Determine the (X, Y) coordinate at the center of the cell enclosing the given text.  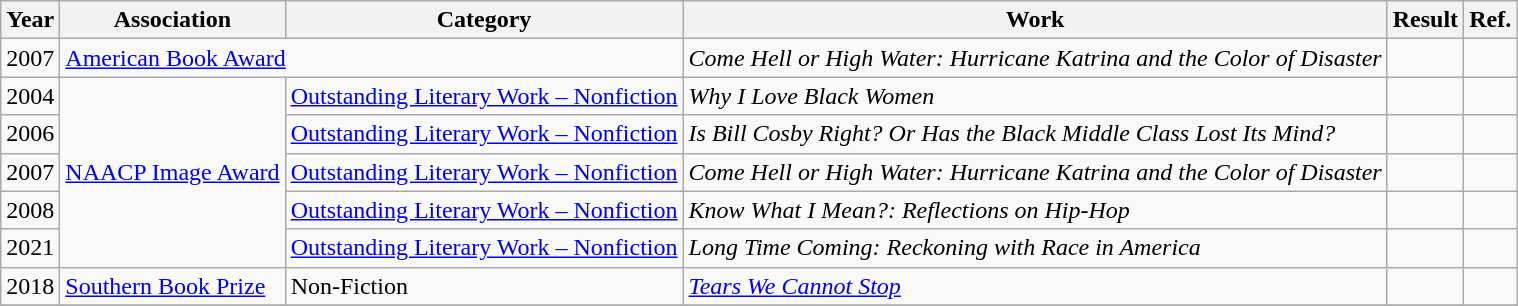
Work (1035, 20)
Why I Love Black Women (1035, 96)
Association (172, 20)
Southern Book Prize (172, 286)
Ref. (1490, 20)
Long Time Coming: Reckoning with Race in America (1035, 248)
Know What I Mean?: Reflections on Hip-Hop (1035, 210)
Non-Fiction (484, 286)
2006 (30, 134)
2004 (30, 96)
Tears We Cannot Stop (1035, 286)
American Book Award (372, 58)
2021 (30, 248)
Category (484, 20)
2008 (30, 210)
Year (30, 20)
Result (1425, 20)
Is Bill Cosby Right? Or Has the Black Middle Class Lost Its Mind? (1035, 134)
2018 (30, 286)
NAACP Image Award (172, 172)
